Detect which cell encompasses the target text, then output its (x, y) center coordinate. 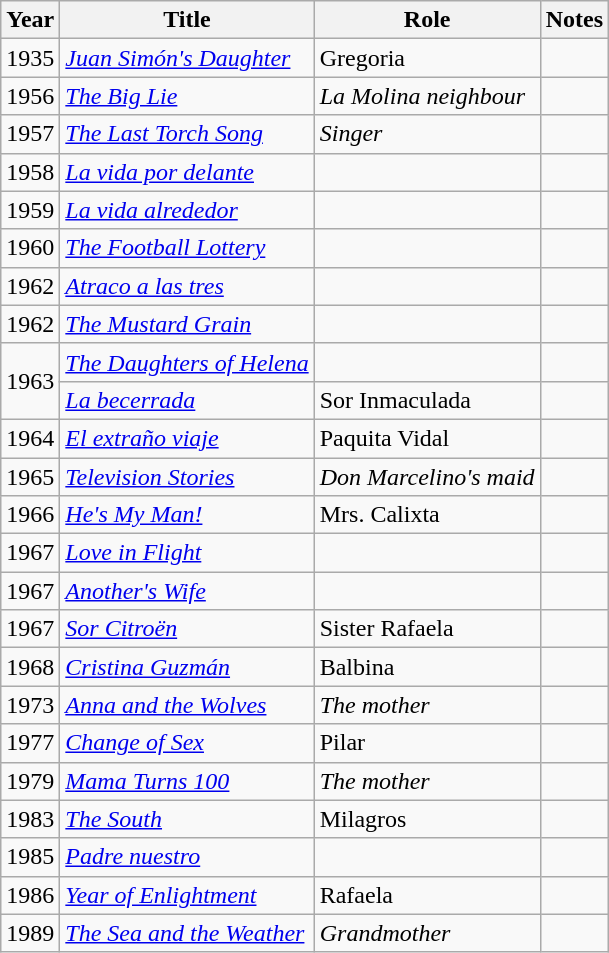
1958 (30, 172)
Gregoria (427, 58)
Year (30, 20)
The Mustard Grain (187, 324)
1966 (30, 515)
Atraco a las tres (187, 286)
Juan Simón's Daughter (187, 58)
La vida alrededor (187, 210)
The Big Lie (187, 96)
La becerrada (187, 400)
1959 (30, 210)
1935 (30, 58)
Sister Rafaela (427, 629)
The Sea and the Weather (187, 933)
1986 (30, 895)
1968 (30, 667)
Notes (574, 20)
1965 (30, 477)
Title (187, 20)
Pilar (427, 743)
Rafaela (427, 895)
The Daughters of Helena (187, 362)
Television Stories (187, 477)
1960 (30, 248)
Anna and the Wolves (187, 705)
1985 (30, 857)
1956 (30, 96)
1957 (30, 134)
1983 (30, 819)
La vida por delante (187, 172)
Role (427, 20)
The Last Torch Song (187, 134)
1979 (30, 781)
Milagros (427, 819)
1964 (30, 438)
1963 (30, 381)
1989 (30, 933)
Mrs. Calixta (427, 515)
1977 (30, 743)
Paquita Vidal (427, 438)
Sor Citroën (187, 629)
Love in Flight (187, 553)
Cristina Guzmán (187, 667)
Mama Turns 100 (187, 781)
Change of Sex (187, 743)
Padre nuestro (187, 857)
Singer (427, 134)
Balbina (427, 667)
Don Marcelino's maid (427, 477)
El extraño viaje (187, 438)
1973 (30, 705)
The Football Lottery (187, 248)
He's My Man! (187, 515)
Sor Inmaculada (427, 400)
La Molina neighbour (427, 96)
The South (187, 819)
Another's Wife (187, 591)
Grandmother (427, 933)
Year of Enlightment (187, 895)
